Locate the cell with the specified text and output its (X, Y) center coordinate. 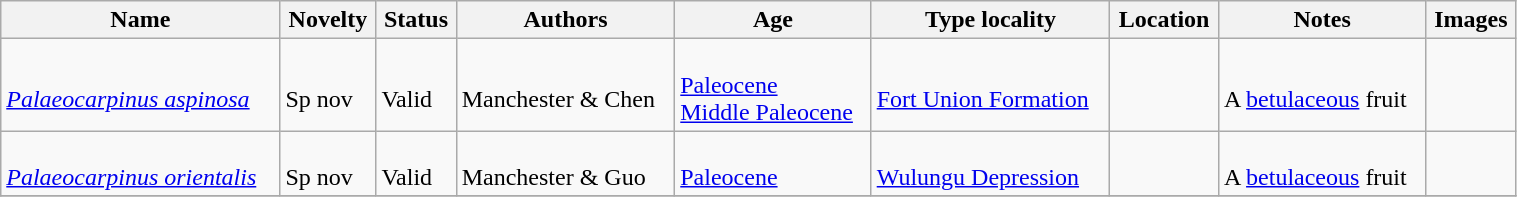
Status (416, 20)
Palaeocarpinus aspinosa (140, 85)
Notes (1322, 20)
Manchester & Chen (566, 85)
Manchester & Guo (566, 164)
Novelty (328, 20)
Location (1164, 20)
Paleocene (773, 164)
Wulungu Depression (990, 164)
Age (773, 20)
Name (140, 20)
Authors (566, 20)
Palaeocarpinus orientalis (140, 164)
Images (1471, 20)
PaleoceneMiddle Paleocene (773, 85)
Type locality (990, 20)
Fort Union Formation (990, 85)
